Find where the given text appears and provide that cell's center as (x, y) coordinate. 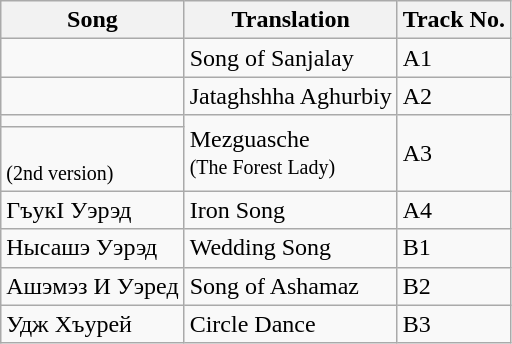
Wedding Song (290, 248)
Ашэмэз И Уэред (92, 286)
A1 (454, 58)
Song (92, 20)
A2 (454, 96)
Circle Dance (290, 324)
Iron Song (290, 210)
Удж Хъурей (92, 324)
Jataghshha Aghurbiy (290, 96)
A3 (454, 153)
B1 (454, 248)
Mezguasche(The Forest Lady) (290, 153)
B3 (454, 324)
Song of Sanjalay (290, 58)
B2 (454, 286)
ГъукI Уэрэд (92, 210)
(2nd version) (92, 158)
Track No. (454, 20)
Нысашэ Уэрэд (92, 248)
Translation (290, 20)
A4 (454, 210)
Song of Ashamaz (290, 286)
